Determine the (x, y) coordinate at the center of the cell enclosing the given text.  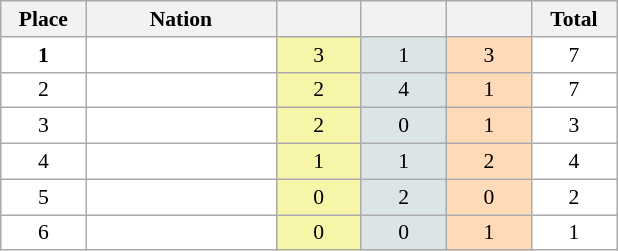
Place (44, 19)
6 (44, 233)
5 (44, 197)
Total (574, 19)
Nation (181, 19)
